Output the [X, Y] coordinate of the center of the cell containing the given text.  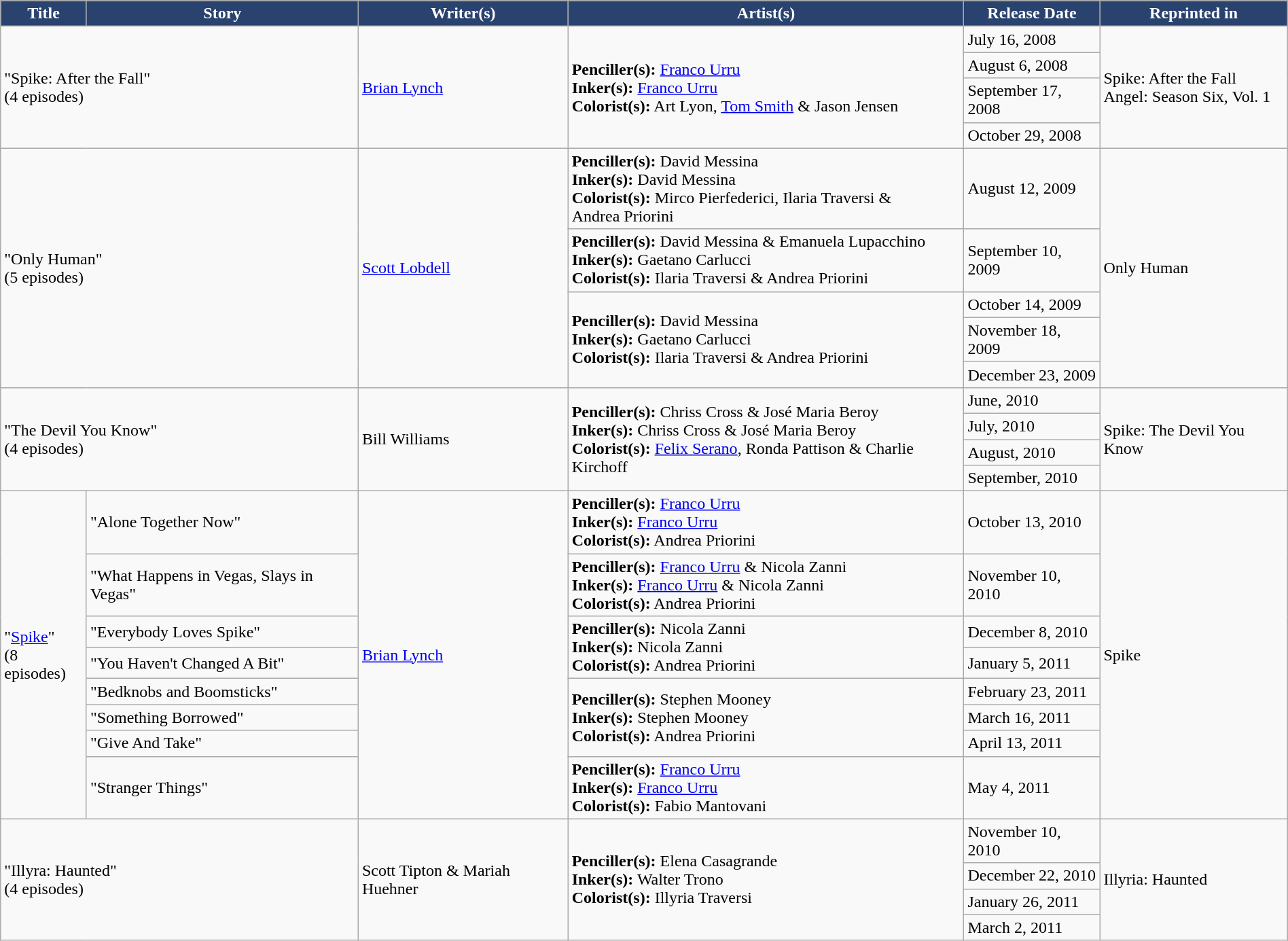
"Alone Together Now" [222, 522]
October 13, 2010 [1032, 522]
Title [43, 14]
Only Human [1194, 268]
Penciller(s): David Messina & Emanuela LupacchinoInker(s): Gaetano CarlucciColorist(s): Ilaria Traversi & Andrea Priorini [766, 260]
August 6, 2008 [1032, 65]
"The Devil You Know"(4 episodes) [179, 439]
December 23, 2009 [1032, 374]
Penciller(s): David MessinaInker(s): David MessinaColorist(s): Mirco Pierfederici, Ilaria Traversi &Andrea Priorini [766, 189]
Penciller(s): Franco UrruInker(s): Franco UrruColorist(s): Andrea Priorini [766, 522]
Penciller(s): Chriss Cross & José Maria BeroyInker(s): Chriss Cross & José Maria BeroyColorist(s): Felix Serano, Ronda Pattison & Charlie Kirchoff [766, 439]
March 2, 2011 [1032, 927]
Penciller(s): Franco UrruInker(s): Franco UrruColorist(s): Art Lyon, Tom Smith & Jason Jensen [766, 87]
Story [222, 14]
June, 2010 [1032, 400]
"You Haven't Changed A Bit" [222, 663]
"Spike"(8 episodes) [43, 655]
Penciller(s): Stephen MooneyInker(s): Stephen MooneyColorist(s): Andrea Priorini [766, 717]
November 18, 2009 [1032, 340]
September 17, 2008 [1032, 101]
August, 2010 [1032, 452]
"Stranger Things" [222, 787]
Penciller(s): Nicola ZanniInker(s): Nicola ZanniColorist(s): Andrea Priorini [766, 647]
Illyria: Haunted [1194, 879]
"What Happens in Vegas, Slays in Vegas" [222, 585]
Penciller(s): Franco UrruInker(s): Franco UrruColorist(s): Fabio Mantovani [766, 787]
"Spike: After the Fall"(4 episodes) [179, 87]
Reprinted in [1194, 14]
September, 2010 [1032, 478]
"Illyra: Haunted"(4 episodes) [179, 879]
Scott Tipton & Mariah Huehner [463, 879]
April 13, 2011 [1032, 743]
January 26, 2011 [1032, 902]
Penciller(s): Franco Urru & Nicola ZanniInker(s): Franco Urru & Nicola ZanniColorist(s): Andrea Priorini [766, 585]
Writer(s) [463, 14]
Spike: After the FallAngel: Season Six, Vol. 1 [1194, 87]
July, 2010 [1032, 426]
"Give And Take" [222, 743]
Scott Lobdell [463, 268]
Release Date [1032, 14]
February 23, 2011 [1032, 692]
"Something Borrowed" [222, 717]
October 29, 2008 [1032, 135]
Spike [1194, 655]
"Bedknobs and Boomsticks" [222, 692]
March 16, 2011 [1032, 717]
December 8, 2010 [1032, 632]
August 12, 2009 [1032, 189]
December 22, 2010 [1032, 876]
Artist(s) [766, 14]
"Everybody Loves Spike" [222, 632]
Bill Williams [463, 439]
"Only Human"(5 episodes) [179, 268]
October 14, 2009 [1032, 304]
Penciller(s): David MessinaInker(s): Gaetano CarlucciColorist(s): Ilaria Traversi & Andrea Priorini [766, 340]
July 16, 2008 [1032, 39]
Spike: The Devil You Know [1194, 439]
September 10, 2009 [1032, 260]
May 4, 2011 [1032, 787]
Penciller(s): Elena CasagrandeInker(s): Walter TronoColorist(s): Illyria Traversi [766, 879]
January 5, 2011 [1032, 663]
